Pinpoint the cell where the given text exists, returning its (x, y) midpoint coordinate. 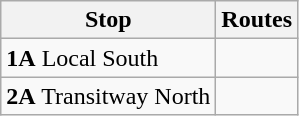
1A Local South (108, 58)
2A Transitway North (108, 96)
Stop (108, 20)
Routes (257, 20)
